Pinpoint the cell where the given text exists, returning its [X, Y] midpoint coordinate. 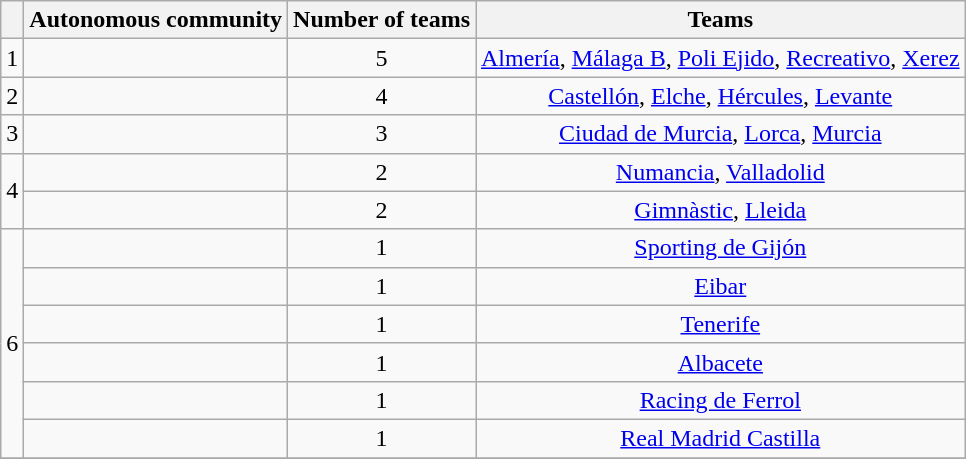
Teams [721, 20]
Castellón, Elche, Hércules, Levante [721, 96]
Almería, Málaga B, Poli Ejido, Recreativo, Xerez [721, 58]
Number of teams [382, 20]
Sporting de Gijón [721, 248]
Autonomous community [156, 20]
Ciudad de Murcia, Lorca, Murcia [721, 134]
Eibar [721, 286]
Real Madrid Castilla [721, 438]
5 [382, 58]
Tenerife [721, 324]
Numancia, Valladolid [721, 172]
Albacete [721, 362]
Gimnàstic, Lleida [721, 210]
6 [12, 343]
Racing de Ferrol [721, 400]
